Scan for the cell matching the given text and deliver its (x, y) coordinate at center. 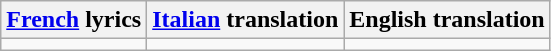
French lyrics (74, 20)
English translation (447, 20)
Italian translation (246, 20)
